Output the (x, y) coordinate of the center of the cell containing the given text.  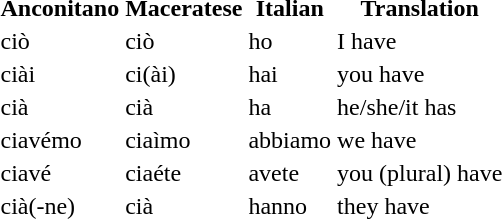
abbiamo (290, 140)
avete (290, 173)
ho (290, 41)
ha (290, 107)
ciaìmo (184, 140)
hai (290, 74)
ciaéte (184, 173)
ciò (184, 41)
ci(ài) (184, 74)
cià (184, 107)
